Extract the (x, y) coordinate from the center of the cell holding the provided text.  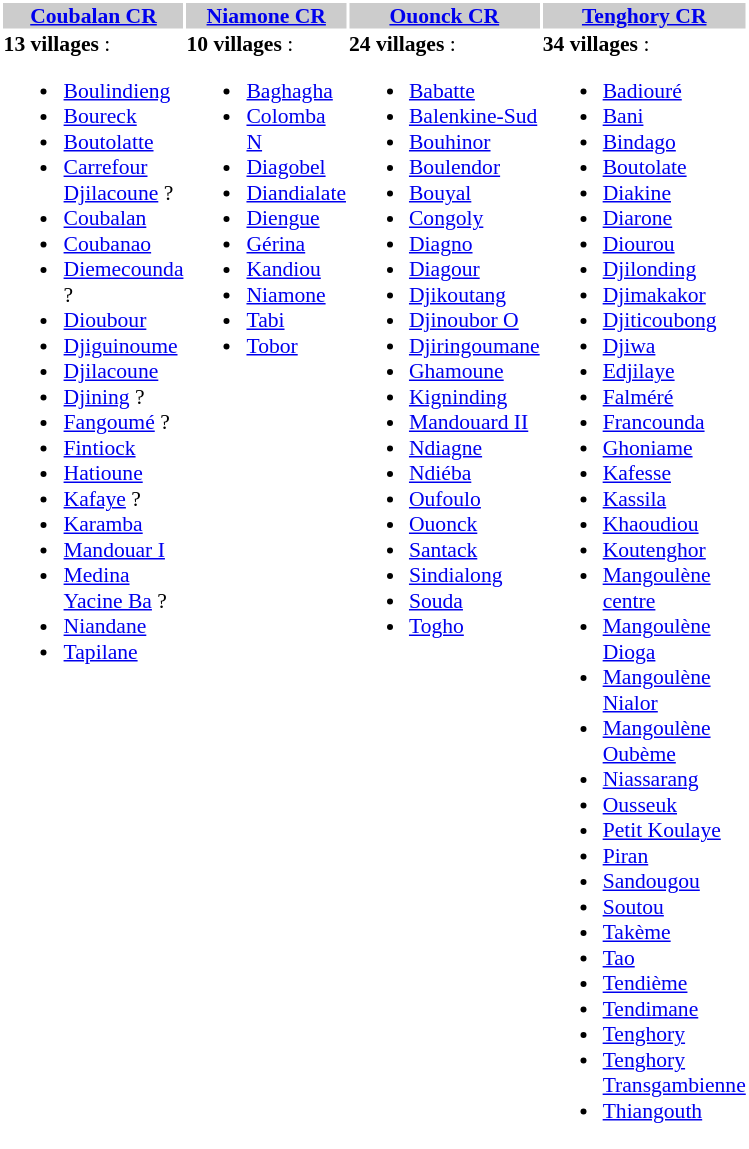
Coubalan CR (94, 16)
Ouonck CR (444, 16)
Tenghory CR (644, 16)
10 villages :BaghaghaColomba NDiagobelDiandialateDiengueGérinaKandiouNiamoneTabiTobor (266, 589)
Niamone CR (266, 16)
